Locate the cell with the specified text and output its (x, y) center coordinate. 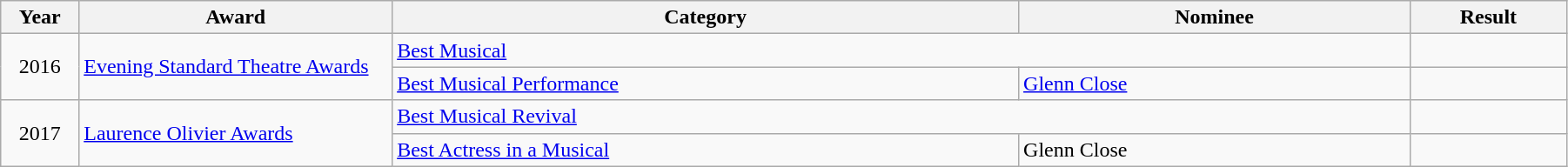
Year (40, 17)
Laurence Olivier Awards (236, 133)
Result (1488, 17)
2017 (40, 133)
Category (706, 17)
Nominee (1215, 17)
Award (236, 17)
Best Actress in a Musical (706, 150)
Evening Standard Theatre Awards (236, 67)
2016 (40, 67)
Best Musical (901, 50)
Best Musical Revival (901, 117)
Best Musical Performance (706, 83)
